Scan for the cell matching the given text and deliver its (X, Y) coordinate at center. 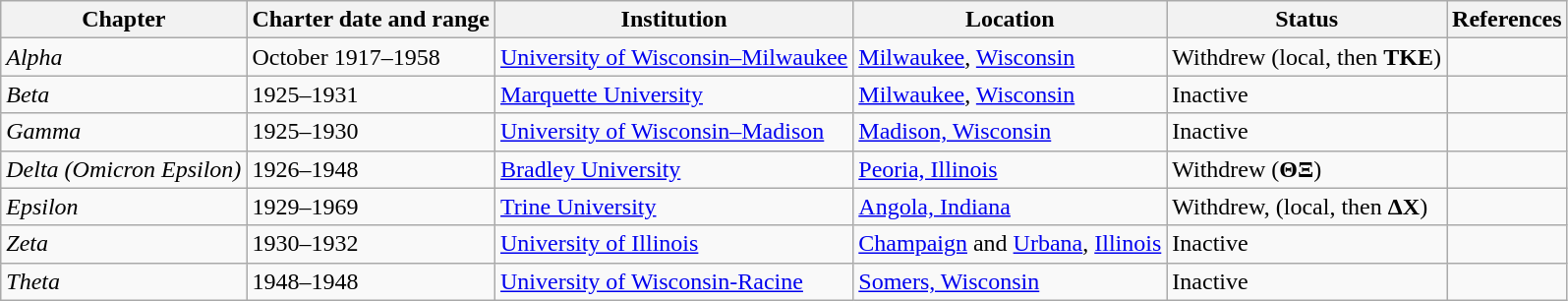
University of Wisconsin–Milwaukee (674, 57)
Theta (124, 281)
Alpha (124, 57)
Withdrew (local, then ΤΚΕ) (1307, 57)
Marquette University (674, 94)
Location (1011, 20)
Trine University (674, 207)
Status (1307, 20)
Angola, Indiana (1011, 207)
Institution (674, 20)
1948–1948 (372, 281)
1925–1931 (372, 94)
October 1917–1958 (372, 57)
Bradley University (674, 169)
Madison, Wisconsin (1011, 132)
Zeta (124, 244)
Charter date and range (372, 20)
References (1508, 20)
Peoria, Illinois (1011, 169)
Beta (124, 94)
University of Wisconsin–Madison (674, 132)
1925–1930 (372, 132)
University of Illinois (674, 244)
Withdrew, (local, then ΔΧ) (1307, 207)
Gamma (124, 132)
1929–1969 (372, 207)
Chapter (124, 20)
Delta (Omicron Epsilon) (124, 169)
Epsilon (124, 207)
Somers, Wisconsin (1011, 281)
Champaign and Urbana, Illinois (1011, 244)
Withdrew (ΘΞ) (1307, 169)
1930–1932 (372, 244)
University of Wisconsin-Racine (674, 281)
1926–1948 (372, 169)
